Capture the cell that displays the provided text and extract its [X, Y] central coordinate. 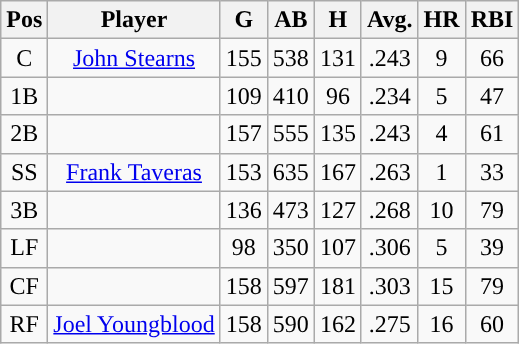
1 [442, 172]
153 [244, 172]
157 [244, 134]
167 [338, 172]
G [244, 20]
.268 [390, 210]
CF [24, 286]
109 [244, 96]
597 [290, 286]
538 [290, 58]
61 [492, 134]
.234 [390, 96]
107 [338, 248]
9 [442, 58]
555 [290, 134]
AB [290, 20]
96 [338, 96]
47 [492, 96]
136 [244, 210]
590 [290, 324]
Frank Taveras [134, 172]
3B [24, 210]
RBI [492, 20]
RF [24, 324]
181 [338, 286]
SS [24, 172]
15 [442, 286]
Avg. [390, 20]
2B [24, 134]
135 [338, 134]
H [338, 20]
HR [442, 20]
635 [290, 172]
473 [290, 210]
C [24, 58]
131 [338, 58]
410 [290, 96]
1B [24, 96]
39 [492, 248]
.263 [390, 172]
127 [338, 210]
33 [492, 172]
4 [442, 134]
10 [442, 210]
.306 [390, 248]
Player [134, 20]
60 [492, 324]
155 [244, 58]
.275 [390, 324]
16 [442, 324]
LF [24, 248]
Pos [24, 20]
350 [290, 248]
John Stearns [134, 58]
.303 [390, 286]
162 [338, 324]
Joel Youngblood [134, 324]
98 [244, 248]
66 [492, 58]
